Determine the (x, y) coordinate at the center of the cell enclosing the given text.  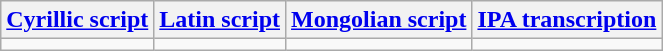
Cyrillic script (78, 20)
Latin script (220, 20)
IPA transcription (567, 20)
Mongolian script (379, 20)
